Return [x, y] of the center of cell containing provided text 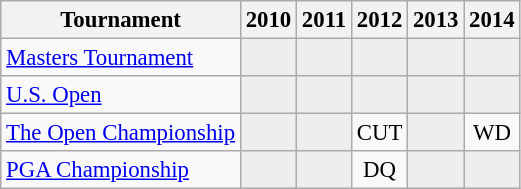
Masters Tournament [121, 58]
CUT [379, 133]
DQ [379, 170]
2010 [268, 20]
2013 [436, 20]
U.S. Open [121, 95]
2011 [324, 20]
Tournament [121, 20]
PGA Championship [121, 170]
2014 [492, 20]
WD [492, 133]
2012 [379, 20]
The Open Championship [121, 133]
